For the text-containing cell, return its midpoint in [x, y] coordinate format. 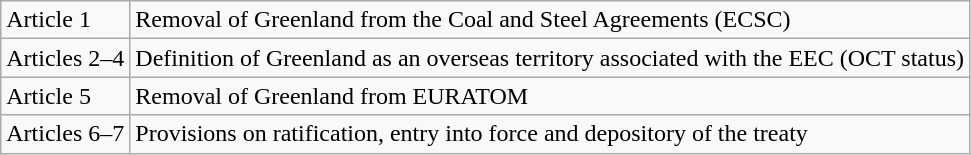
Removal of Greenland from the Coal and Steel Agreements (ECSC) [550, 20]
Article 1 [66, 20]
Articles 6–7 [66, 134]
Articles 2–4 [66, 58]
Removal of Greenland from EURATOM [550, 96]
Provisions on ratification, entry into force and depository of the treaty [550, 134]
Article 5 [66, 96]
Definition of Greenland as an overseas territory associated with the EEC (OCT status) [550, 58]
